Identify which cell holds the provided text, then report its [X, Y] central coordinate. 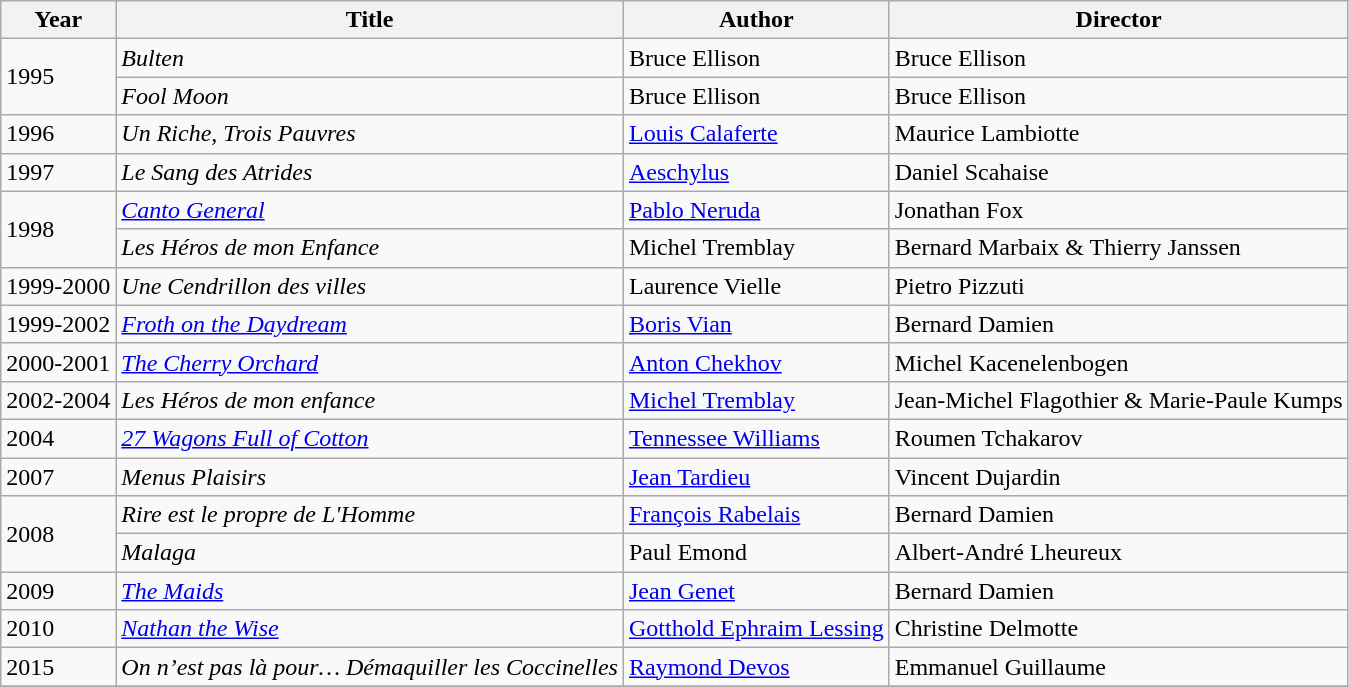
2002-2004 [58, 400]
Anton Chekhov [756, 362]
Director [1118, 20]
Gotthold Ephraim Lessing [756, 629]
Vincent Dujardin [1118, 477]
Une Cendrillon des villes [370, 286]
27 Wagons Full of Cotton [370, 438]
Un Riche, Trois Pauvres [370, 134]
Jonathan Fox [1118, 210]
Roumen Tchakarov [1118, 438]
Louis Calaferte [756, 134]
Daniel Scahaise [1118, 172]
Albert-André Lheureux [1118, 553]
2008 [58, 534]
Raymond Devos [756, 667]
Malaga [370, 553]
Title [370, 20]
Christine Delmotte [1118, 629]
The Maids [370, 591]
Michel Kacenelenbogen [1118, 362]
Les Héros de mon enfance [370, 400]
Bulten [370, 58]
Bernard Marbaix & Thierry Janssen [1118, 248]
Jean-Michel Flagothier & Marie-Paule Kumps [1118, 400]
Nathan the Wise [370, 629]
2015 [58, 667]
Menus Plaisirs [370, 477]
1997 [58, 172]
2007 [58, 477]
Canto General [370, 210]
François Rabelais [756, 515]
On n’est pas là pour… Démaquiller les Coccinelles [370, 667]
Fool Moon [370, 96]
Pietro Pizzuti [1118, 286]
Jean Genet [756, 591]
Emmanuel Guillaume [1118, 667]
1999-2002 [58, 324]
The Cherry Orchard [370, 362]
Tennessee Williams [756, 438]
Le Sang des Atrides [370, 172]
1998 [58, 229]
Froth on the Daydream [370, 324]
Maurice Lambiotte [1118, 134]
2000-2001 [58, 362]
Year [58, 20]
Rire est le propre de L'Homme [370, 515]
Aeschylus [756, 172]
1996 [58, 134]
Pablo Neruda [756, 210]
2004 [58, 438]
Jean Tardieu [756, 477]
Boris Vian [756, 324]
1999-2000 [58, 286]
Laurence Vielle [756, 286]
2010 [58, 629]
Les Héros de mon Enfance [370, 248]
1995 [58, 77]
Paul Emond [756, 553]
Author [756, 20]
2009 [58, 591]
